Pinpoint the cell where the given text exists, returning its [x, y] midpoint coordinate. 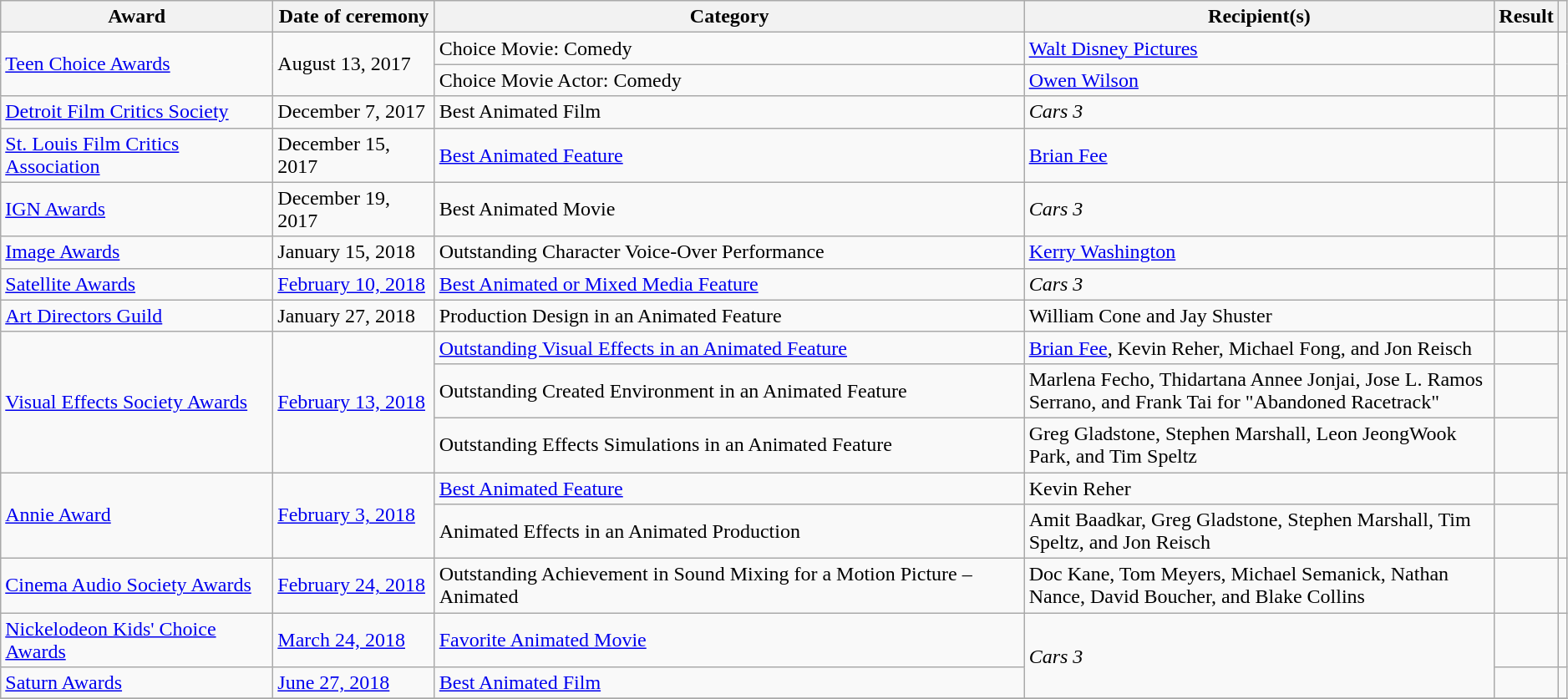
Teen Choice Awards [137, 64]
Choice Movie: Comedy [729, 48]
Recipient(s) [1260, 17]
Animated Effects in an Animated Production [729, 531]
December 7, 2017 [354, 112]
Marlena Fecho, Thidartana Annee Jonjai, Jose L. Ramos Serrano, and Frank Tai for "Abandoned Racetrack" [1260, 391]
Outstanding Character Voice-Over Performance [729, 252]
February 10, 2018 [354, 284]
Saturn Awards [137, 683]
Brian Fee [1260, 155]
Award [137, 17]
Best Animated Movie [729, 209]
Nickelodeon Kids' Choice Awards [137, 640]
Visual Effects Society Awards [137, 402]
June 27, 2018 [354, 683]
Result [1526, 17]
Brian Fee, Kevin Reher, Michael Fong, and Jon Reisch [1260, 347]
Detroit Film Critics Society [137, 112]
Image Awards [137, 252]
February 3, 2018 [354, 516]
Cinema Audio Society Awards [137, 586]
December 19, 2017 [354, 209]
August 13, 2017 [354, 64]
Walt Disney Pictures [1260, 48]
January 27, 2018 [354, 316]
Favorite Animated Movie [729, 640]
Choice Movie Actor: Comedy [729, 80]
Outstanding Achievement in Sound Mixing for a Motion Picture – Animated [729, 586]
St. Louis Film Critics Association [137, 155]
Outstanding Visual Effects in an Animated Feature [729, 347]
Production Design in an Animated Feature [729, 316]
Kevin Reher [1260, 489]
March 24, 2018 [354, 640]
Date of ceremony [354, 17]
Art Directors Guild [137, 316]
IGN Awards [137, 209]
Annie Award [137, 516]
Owen Wilson [1260, 80]
December 15, 2017 [354, 155]
Satellite Awards [137, 284]
Outstanding Created Environment in an Animated Feature [729, 391]
February 13, 2018 [354, 402]
Amit Baadkar, Greg Gladstone, Stephen Marshall, Tim Speltz, and Jon Reisch [1260, 531]
Best Animated or Mixed Media Feature [729, 284]
Greg Gladstone, Stephen Marshall, Leon JeongWook Park, and Tim Speltz [1260, 444]
Doc Kane, Tom Meyers, Michael Semanick, Nathan Nance, David Boucher, and Blake Collins [1260, 586]
Kerry Washington [1260, 252]
January 15, 2018 [354, 252]
Outstanding Effects Simulations in an Animated Feature [729, 444]
William Cone and Jay Shuster [1260, 316]
Category [729, 17]
February 24, 2018 [354, 586]
